Identify which cell holds the provided text, then report its [X, Y] central coordinate. 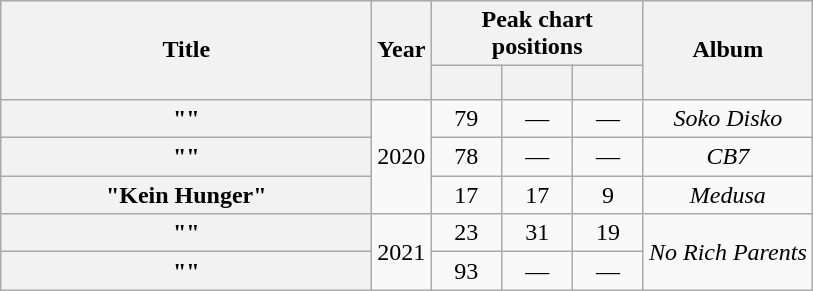
Album [728, 50]
2020 [402, 156]
78 [466, 157]
Title [186, 50]
Year [402, 50]
79 [466, 118]
Soko Disko [728, 118]
31 [538, 233]
Peak chart positions [538, 34]
9 [608, 195]
19 [608, 233]
23 [466, 233]
Medusa [728, 195]
93 [466, 271]
"Kein Hunger" [186, 195]
2021 [402, 252]
CB7 [728, 157]
No Rich Parents [728, 252]
